Extract the (x, y) coordinate from the center of the cell holding the provided text.  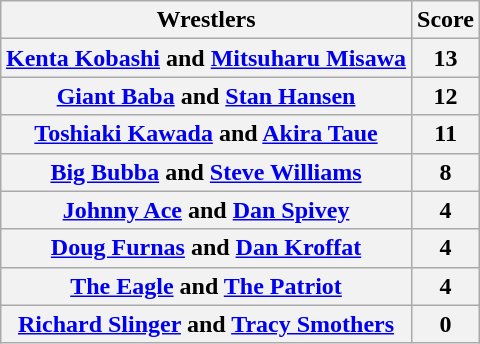
13 (446, 58)
The Eagle and The Patriot (206, 286)
8 (446, 172)
12 (446, 96)
Toshiaki Kawada and Akira Taue (206, 134)
Score (446, 20)
Giant Baba and Stan Hansen (206, 96)
11 (446, 134)
Kenta Kobashi and Mitsuharu Misawa (206, 58)
Johnny Ace and Dan Spivey (206, 210)
Big Bubba and Steve Williams (206, 172)
Wrestlers (206, 20)
0 (446, 324)
Doug Furnas and Dan Kroffat (206, 248)
Richard Slinger and Tracy Smothers (206, 324)
